Detect which cell encompasses the target text, then output its (x, y) center coordinate. 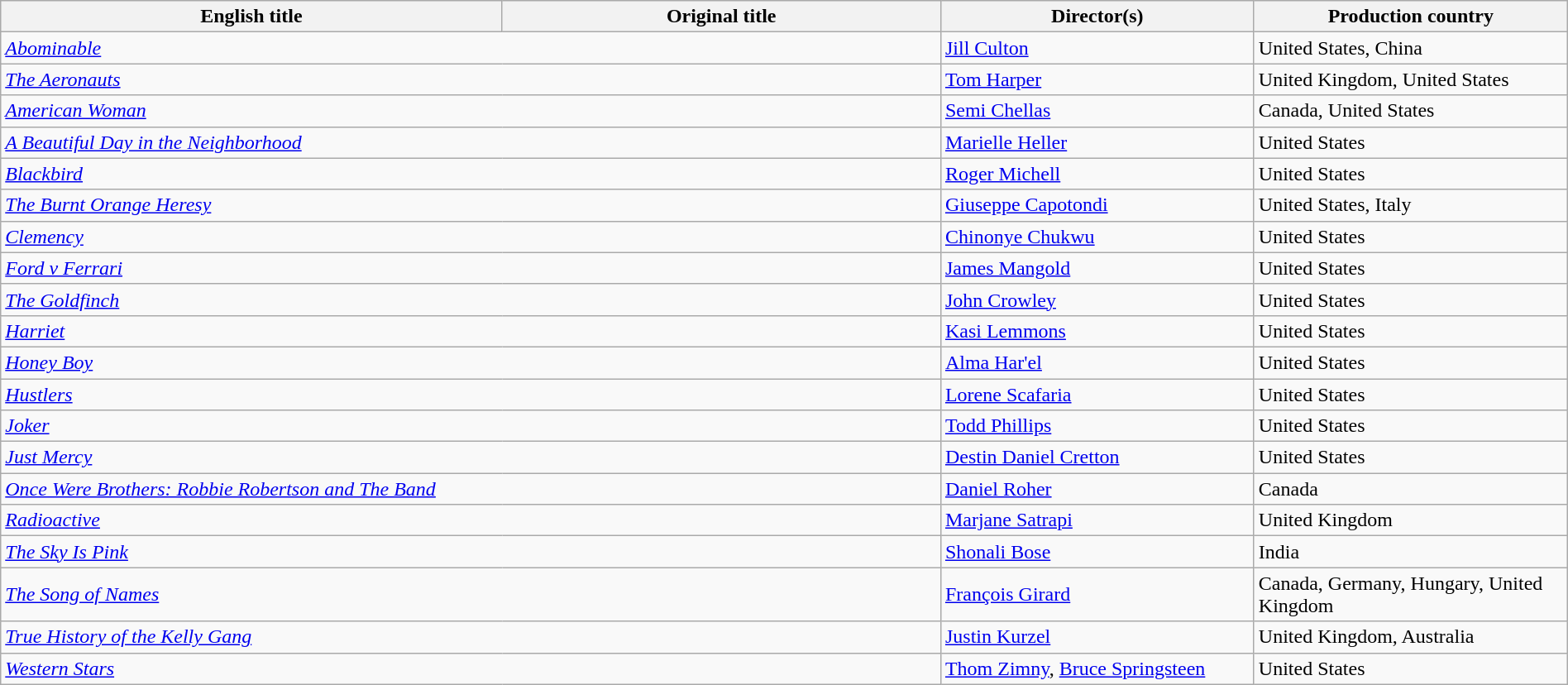
Jill Culton (1097, 48)
Abominable (471, 48)
The Song of Names (471, 594)
Marielle Heller (1097, 142)
Hustlers (471, 395)
The Goldfinch (471, 299)
Justin Kurzel (1097, 637)
The Burnt Orange Heresy (471, 205)
Ford v Ferrari (471, 268)
Radioactive (471, 520)
Honey Boy (471, 362)
Western Stars (471, 668)
American Woman (471, 111)
United States, Italy (1411, 205)
François Girard (1097, 594)
Canada, United States (1411, 111)
United Kingdom (1411, 520)
Director(s) (1097, 17)
Roger Michell (1097, 174)
Original title (721, 17)
The Sky Is Pink (471, 552)
Daniel Roher (1097, 489)
Thom Zimny, Bruce Springsteen (1097, 668)
James Mangold (1097, 268)
Destin Daniel Cretton (1097, 457)
Semi Chellas (1097, 111)
Joker (471, 426)
United States, China (1411, 48)
Production country (1411, 17)
John Crowley (1097, 299)
English title (251, 17)
United Kingdom, United States (1411, 79)
Lorene Scafaria (1097, 395)
Clemency (471, 237)
United Kingdom, Australia (1411, 637)
True History of the Kelly Gang (471, 637)
Harriet (471, 331)
Tom Harper (1097, 79)
Once Were Brothers: Robbie Robertson and The Band (471, 489)
The Aeronauts (471, 79)
Alma Har'el (1097, 362)
Chinonye Chukwu (1097, 237)
Canada (1411, 489)
Just Mercy (471, 457)
Blackbird (471, 174)
Giuseppe Capotondi (1097, 205)
A Beautiful Day in the Neighborhood (471, 142)
India (1411, 552)
Canada, Germany, Hungary, United Kingdom (1411, 594)
Marjane Satrapi (1097, 520)
Todd Phillips (1097, 426)
Shonali Bose (1097, 552)
Kasi Lemmons (1097, 331)
